Locate the cell with the specified text and output its (X, Y) center coordinate. 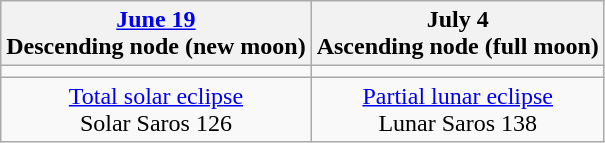
Total solar eclipseSolar Saros 126 (156, 110)
Partial lunar eclipseLunar Saros 138 (458, 110)
July 4Ascending node (full moon) (458, 34)
June 19Descending node (new moon) (156, 34)
